Search for the cell housing the specified text and yield its [x, y] center coordinate. 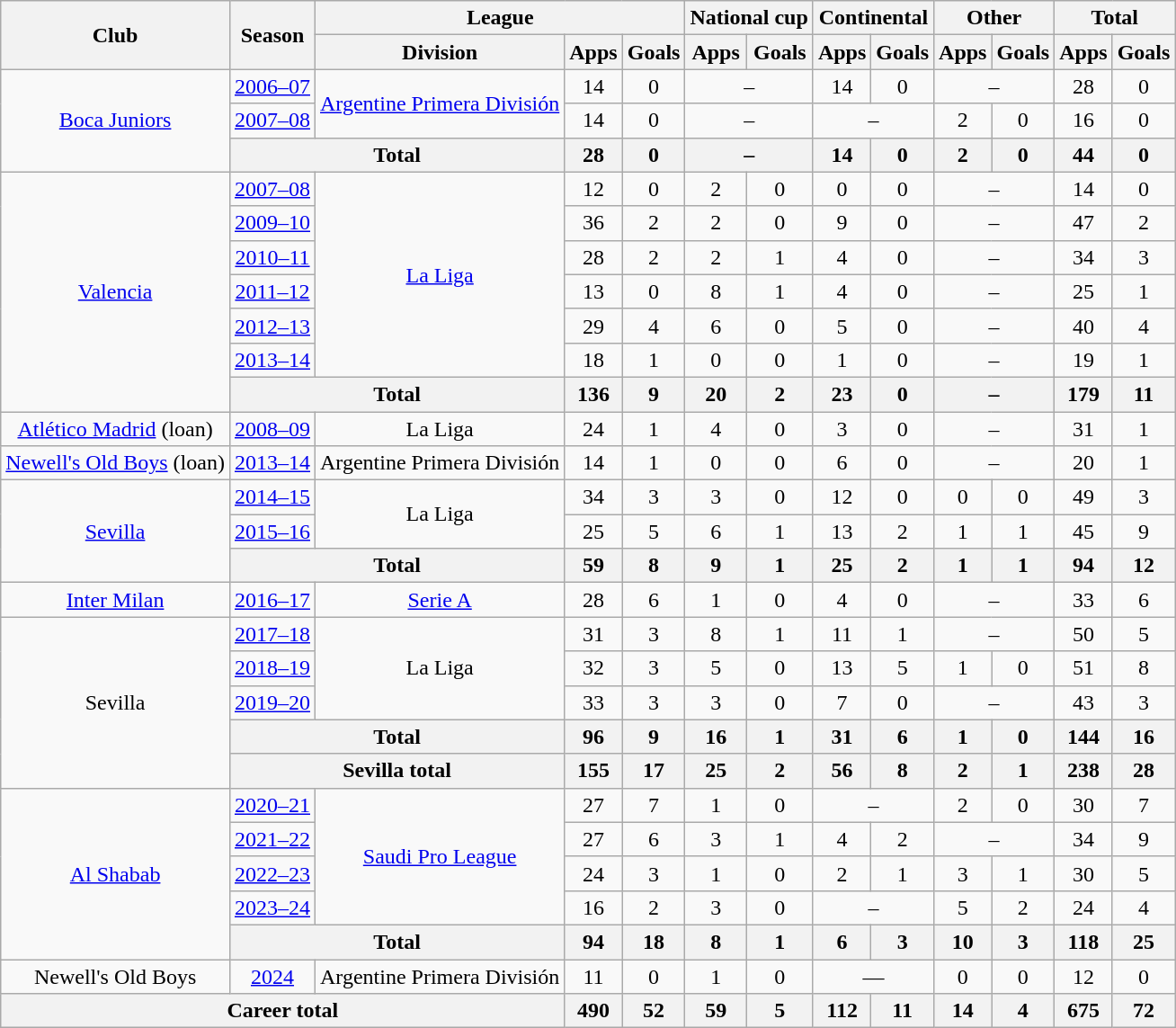
51 [1083, 668]
96 [593, 737]
Newell's Old Boys [115, 976]
45 [1083, 532]
Inter Milan [115, 600]
43 [1083, 702]
144 [1083, 737]
Serie A [441, 600]
47 [1083, 223]
2020–21 [272, 805]
44 [1083, 155]
National cup [749, 18]
2024 [272, 976]
2019–20 [272, 702]
23 [842, 394]
52 [654, 1011]
112 [842, 1011]
Atlético Madrid (loan) [115, 429]
118 [1083, 942]
179 [1083, 394]
Other [994, 18]
19 [1083, 360]
2011–12 [272, 291]
2017–18 [272, 634]
56 [842, 771]
2016–17 [272, 600]
40 [1083, 326]
136 [593, 394]
10 [963, 942]
League [500, 18]
2018–19 [272, 668]
Valencia [115, 291]
2021–22 [272, 839]
72 [1144, 1011]
238 [1083, 771]
17 [654, 771]
2008–09 [272, 429]
50 [1083, 634]
Season [272, 35]
2006–07 [272, 86]
2009–10 [272, 223]
32 [593, 668]
490 [593, 1011]
155 [593, 771]
— [873, 976]
2023–24 [272, 907]
2022–23 [272, 873]
Continental [873, 18]
Division [441, 52]
Club [115, 35]
Newell's Old Boys (loan) [115, 463]
Saudi Pro League [441, 856]
2010–11 [272, 257]
2014–15 [272, 497]
Al Shabab [115, 873]
Boca Juniors [115, 121]
29 [593, 326]
2015–16 [272, 532]
49 [1083, 497]
2012–13 [272, 326]
Sevilla total [396, 771]
675 [1083, 1011]
36 [593, 223]
Career total [282, 1011]
